Output the (x, y) coordinate of the center of the cell containing the given text.  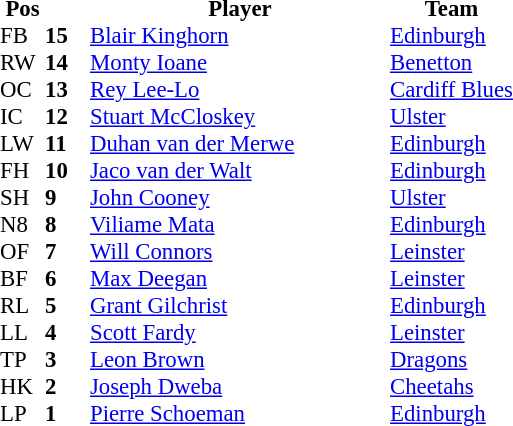
Leon Brown (240, 360)
12 (68, 116)
5 (68, 306)
IC (22, 116)
Stuart McCloskey (240, 116)
8 (68, 224)
Cheetahs (452, 386)
Max Deegan (240, 278)
Duhan van der Merwe (240, 144)
Cardiff Blues (452, 90)
N8 (22, 224)
Grant Gilchrist (240, 306)
OC (22, 90)
Dragons (452, 360)
15 (68, 36)
Scott Fardy (240, 332)
9 (68, 198)
FH (22, 170)
TP (22, 360)
7 (68, 252)
Rey Lee-Lo (240, 90)
4 (68, 332)
3 (68, 360)
Monty Ioane (240, 62)
13 (68, 90)
LW (22, 144)
John Cooney (240, 198)
BF (22, 278)
RL (22, 306)
SH (22, 198)
10 (68, 170)
Benetton (452, 62)
11 (68, 144)
14 (68, 62)
2 (68, 386)
Will Connors (240, 252)
HK (22, 386)
6 (68, 278)
Blair Kinghorn (240, 36)
FB (22, 36)
RW (22, 62)
Viliame Mata (240, 224)
Jaco van der Walt (240, 170)
LL (22, 332)
Joseph Dweba (240, 386)
OF (22, 252)
